Return (x, y) of the center of cell containing provided text 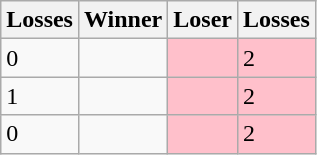
Loser (203, 20)
Winner (122, 20)
1 (40, 96)
